Provide the [X, Y] coordinate of the cell's center where the given text is located.  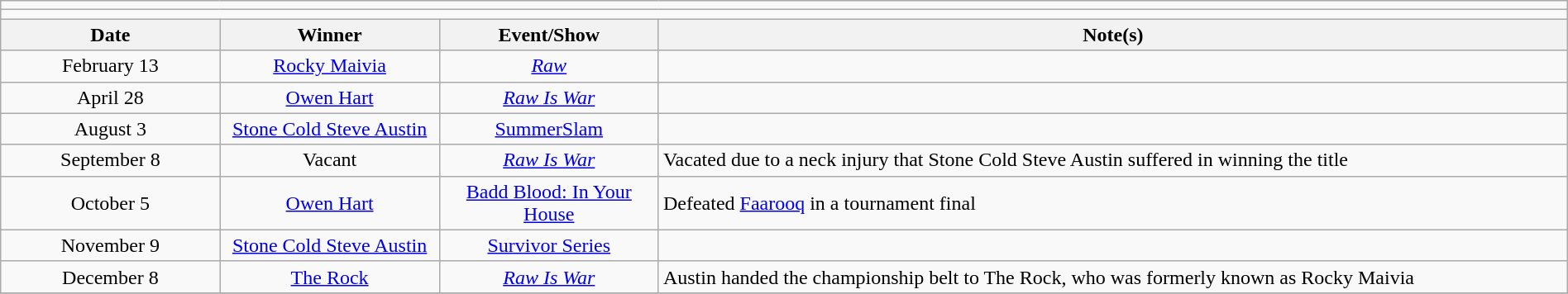
October 5 [111, 203]
Date [111, 35]
SummerSlam [549, 129]
Defeated Faarooq in a tournament final [1113, 203]
The Rock [329, 277]
February 13 [111, 66]
April 28 [111, 97]
Vacated due to a neck injury that Stone Cold Steve Austin suffered in winning the title [1113, 160]
September 8 [111, 160]
Rocky Maivia [329, 66]
Survivor Series [549, 245]
August 3 [111, 129]
Note(s) [1113, 35]
December 8 [111, 277]
Badd Blood: In Your House [549, 203]
Raw [549, 66]
November 9 [111, 245]
Vacant [329, 160]
Winner [329, 35]
Event/Show [549, 35]
Austin handed the championship belt to The Rock, who was formerly known as Rocky Maivia [1113, 277]
